Provide the [x, y] coordinate of the cell's center where the given text is located.  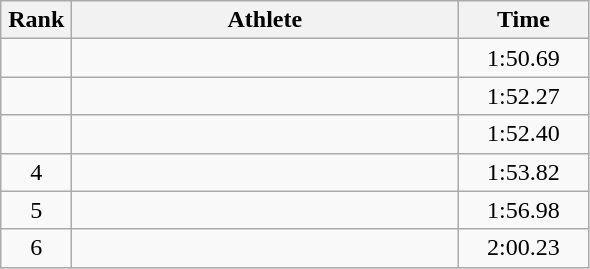
1:52.40 [524, 134]
1:52.27 [524, 96]
6 [36, 248]
4 [36, 172]
5 [36, 210]
1:56.98 [524, 210]
1:53.82 [524, 172]
Athlete [265, 20]
Rank [36, 20]
1:50.69 [524, 58]
Time [524, 20]
2:00.23 [524, 248]
